Return (x, y) of the center of cell containing provided text 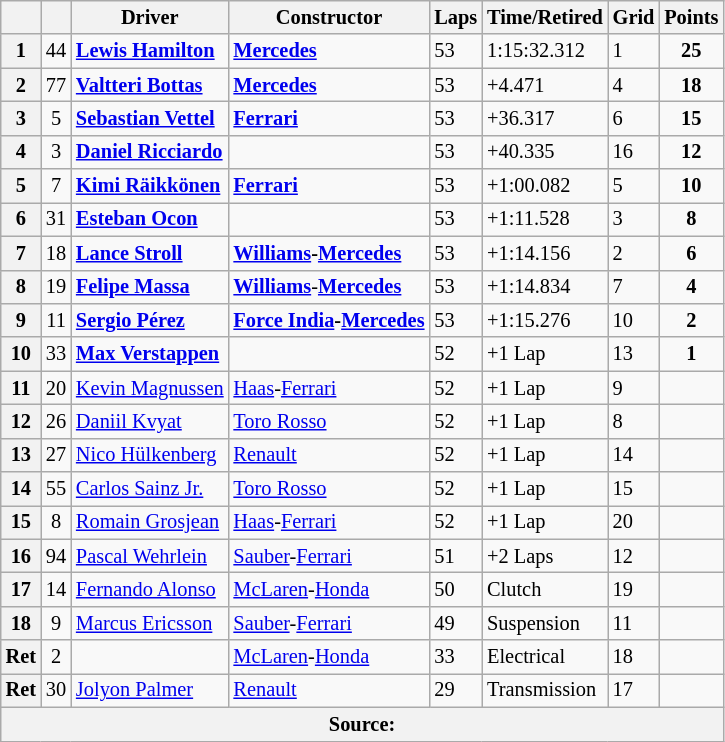
+4.471 (545, 85)
Nico Hülkenberg (150, 455)
Laps (456, 17)
+1:11.528 (545, 219)
+1:14.834 (545, 287)
50 (456, 589)
Lance Stroll (150, 253)
25 (691, 51)
+1:14.156 (545, 253)
Kimi Räikkönen (150, 186)
30 (56, 690)
29 (456, 690)
44 (56, 51)
Valtteri Bottas (150, 85)
Sebastian Vettel (150, 118)
31 (56, 219)
Points (691, 17)
Daniil Kvyat (150, 421)
Time/Retired (545, 17)
+1:00.082 (545, 186)
Fernando Alonso (150, 589)
Transmission (545, 690)
Constructor (330, 17)
Source: (362, 724)
Carlos Sainz Jr. (150, 489)
Kevin Magnussen (150, 388)
Marcus Ericsson (150, 623)
Lewis Hamilton (150, 51)
+1:15.276 (545, 320)
+2 Laps (545, 556)
Romain Grosjean (150, 522)
1:15:32.312 (545, 51)
26 (56, 421)
49 (456, 623)
Suspension (545, 623)
Pascal Wehrlein (150, 556)
Daniel Ricciardo (150, 152)
Esteban Ocon (150, 219)
94 (56, 556)
27 (56, 455)
+36.317 (545, 118)
77 (56, 85)
+40.335 (545, 152)
Jolyon Palmer (150, 690)
51 (456, 556)
Force India-Mercedes (330, 320)
Grid (634, 17)
55 (56, 489)
Clutch (545, 589)
Electrical (545, 657)
Sergio Pérez (150, 320)
Max Verstappen (150, 354)
Felipe Massa (150, 287)
Driver (150, 17)
